Detect which cell encompasses the target text, then output its (X, Y) center coordinate. 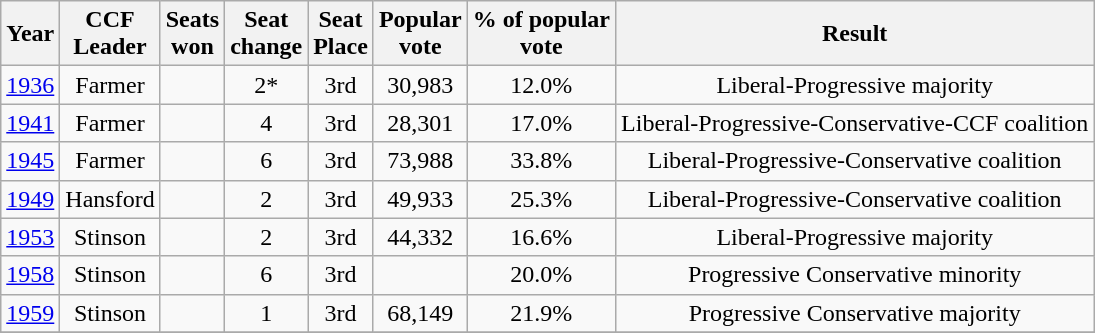
20.0% (541, 275)
Progressive Conservative minority (855, 275)
Year (30, 34)
17.0% (541, 123)
1941 (30, 123)
1949 (30, 199)
68,149 (420, 313)
1 (266, 313)
49,933 (420, 199)
21.9% (541, 313)
30,983 (420, 85)
CCFLeader (110, 34)
33.8% (541, 161)
Seatswon (192, 34)
Liberal-Progressive-Conservative-CCF coalition (855, 123)
25.3% (541, 199)
16.6% (541, 237)
1958 (30, 275)
1936 (30, 85)
Result (855, 34)
Seatchange (266, 34)
73,988 (420, 161)
Hansford (110, 199)
12.0% (541, 85)
1959 (30, 313)
Popularvote (420, 34)
44,332 (420, 237)
% of popularvote (541, 34)
1945 (30, 161)
Progressive Conservative majority (855, 313)
1953 (30, 237)
4 (266, 123)
Seat Place (341, 34)
2* (266, 85)
28,301 (420, 123)
